Identify which cell holds the provided text, then report its (X, Y) central coordinate. 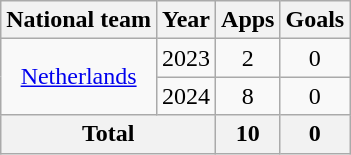
Apps (248, 20)
Year (186, 20)
Netherlands (79, 77)
2024 (186, 96)
2 (248, 58)
Goals (315, 20)
8 (248, 96)
2023 (186, 58)
National team (79, 20)
Total (108, 134)
10 (248, 134)
